Extract the (X, Y) coordinate from the center of the cell holding the provided text.  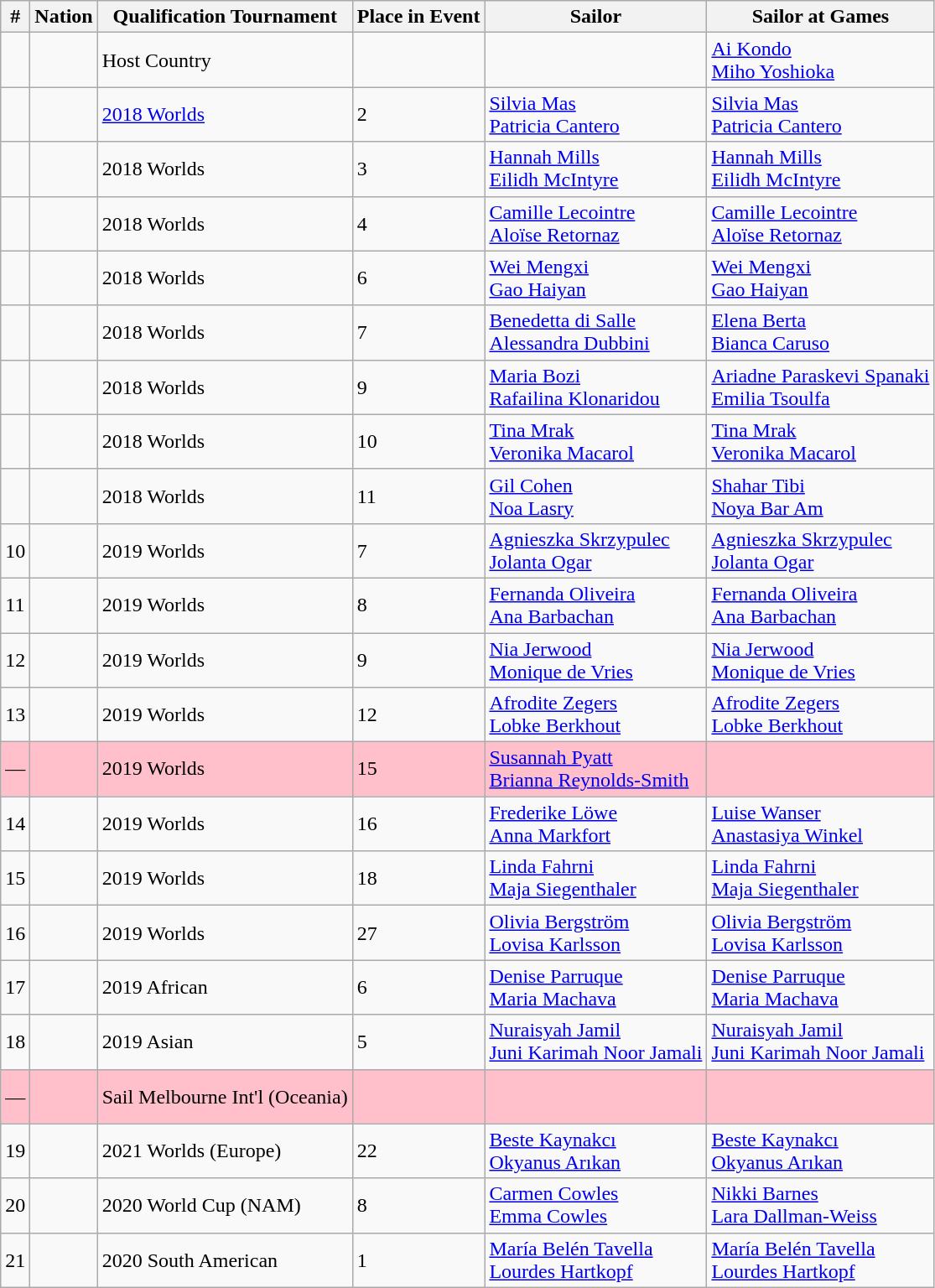
Nikki BarnesLara Dallman-Weiss (820, 1206)
17 (15, 988)
# (15, 17)
Carmen CowlesEmma Cowles (595, 1206)
14 (15, 823)
Place in Event (418, 17)
Maria BoziRafailina Klonaridou (595, 387)
19 (15, 1150)
13 (15, 714)
Sail Melbourne Int'l (Oceania) (225, 1097)
Host Country (225, 60)
2019 African (225, 988)
2021 Worlds (Europe) (225, 1150)
2020 South American (225, 1259)
1 (418, 1259)
Gil CohenNoa Lasry (595, 496)
Sailor at Games (820, 17)
Nation (64, 17)
22 (418, 1150)
Sailor (595, 17)
Benedetta di SalleAlessandra Dubbini (595, 332)
Elena BertaBianca Caruso (820, 332)
2020 World Cup (NAM) (225, 1206)
Qualification Tournament (225, 17)
Frederike LöweAnna Markfort (595, 823)
Ai KondoMiho Yoshioka (820, 60)
5 (418, 1041)
27 (418, 932)
Luise WanserAnastasiya Winkel (820, 823)
20 (15, 1206)
21 (15, 1259)
Susannah PyattBrianna Reynolds-Smith (595, 770)
Shahar TibiNoya Bar Am (820, 496)
3 (418, 169)
2 (418, 114)
2019 Asian (225, 1041)
4 (418, 223)
Ariadne Paraskevi SpanakiEmilia Tsoulfa (820, 387)
